Find where the given text appears and provide that cell's center as [X, Y] coordinate. 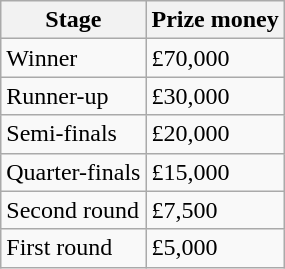
£20,000 [215, 134]
Prize money [215, 20]
Second round [74, 210]
£30,000 [215, 96]
Semi-finals [74, 134]
Quarter-finals [74, 172]
£5,000 [215, 248]
First round [74, 248]
£15,000 [215, 172]
Stage [74, 20]
Runner-up [74, 96]
£70,000 [215, 58]
£7,500 [215, 210]
Winner [74, 58]
